Provide the [x, y] coordinate of the cell's center where the given text is located.  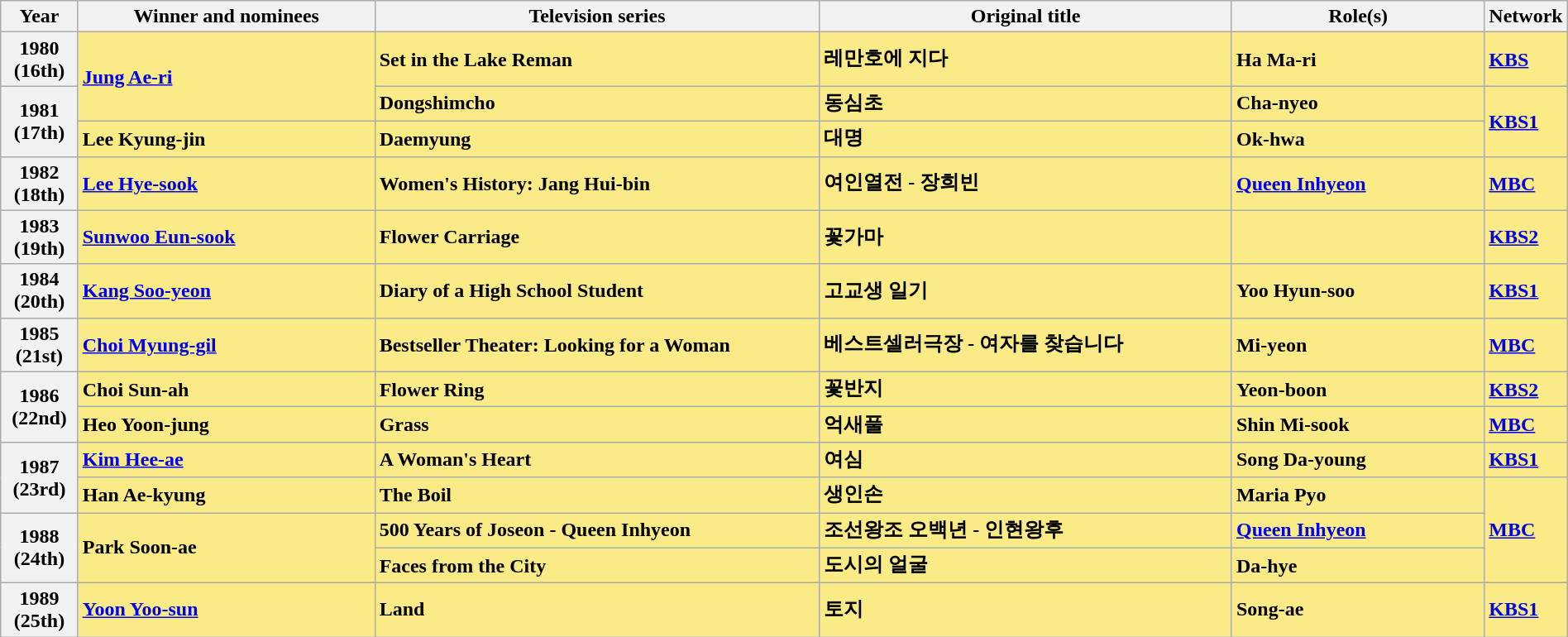
Cha-nyeo [1358, 104]
The Boil [597, 495]
Kang Soo-yeon [227, 291]
500 Years of Joseon - Queen Inhyeon [597, 531]
꽃가마 [1025, 237]
생인손 [1025, 495]
Lee Kyung-jin [227, 139]
여인열전 - 장희빈 [1025, 184]
Flower Ring [597, 389]
Han Ae-kyung [227, 495]
Faces from the City [597, 566]
고교생 일기 [1025, 291]
Set in the Lake Reman [597, 60]
1987(23rd) [40, 477]
Television series [597, 17]
조선왕조 오백년 - 인현왕후 [1025, 531]
Women's History: Jang Hui-bin [597, 184]
Flower Carriage [597, 237]
1985(21st) [40, 344]
Sunwoo Eun-sook [227, 237]
Song Da-young [1358, 460]
베스트셀러극장 - 여자를 찾습니다 [1025, 344]
1980(16th) [40, 60]
1988(24th) [40, 548]
Grass [597, 425]
Daemyung [597, 139]
Year [40, 17]
동심초 [1025, 104]
Mi-yeon [1358, 344]
레만호에 지다 [1025, 60]
1982(18th) [40, 184]
Jung Ae-ri [227, 77]
Land [597, 611]
Choi Sun-ah [227, 389]
Yeon-boon [1358, 389]
억새풀 [1025, 425]
도시의 얼굴 [1025, 566]
KBS [1526, 60]
Role(s) [1358, 17]
Lee Hye-sook [227, 184]
토지 [1025, 611]
Heo Yoon-jung [227, 425]
Song-ae [1358, 611]
Park Soon-ae [227, 548]
Ok-hwa [1358, 139]
Diary of a High School Student [597, 291]
1989(25th) [40, 611]
여심 [1025, 460]
Choi Myung-gil [227, 344]
꽃반지 [1025, 389]
Yoon Yoo-sun [227, 611]
1986(22nd) [40, 407]
A Woman's Heart [597, 460]
Shin Mi-sook [1358, 425]
1984(20th) [40, 291]
Maria Pyo [1358, 495]
Bestseller Theater: Looking for a Woman [597, 344]
Ha Ma-ri [1358, 60]
Original title [1025, 17]
Winner and nominees [227, 17]
Yoo Hyun-soo [1358, 291]
대명 [1025, 139]
Dongshimcho [597, 104]
Da-hye [1358, 566]
Kim Hee-ae [227, 460]
1983(19th) [40, 237]
1981(17th) [40, 121]
Network [1526, 17]
